Identify which cell holds the provided text, then report its [x, y] central coordinate. 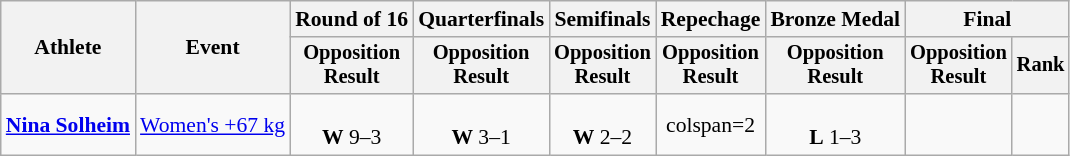
Bronze Medal [835, 19]
Final [987, 19]
L 1–3 [835, 124]
Rank [1041, 66]
Semifinals [602, 19]
Quarterfinals [481, 19]
Nina Solheim [68, 124]
W 9–3 [352, 124]
Women's +67 kg [212, 124]
W 3–1 [481, 124]
Round of 16 [352, 19]
Repechage [711, 19]
W 2–2 [602, 124]
Athlete [68, 48]
colspan=2 [711, 124]
Event [212, 48]
